Search for the cell housing the specified text and yield its [x, y] center coordinate. 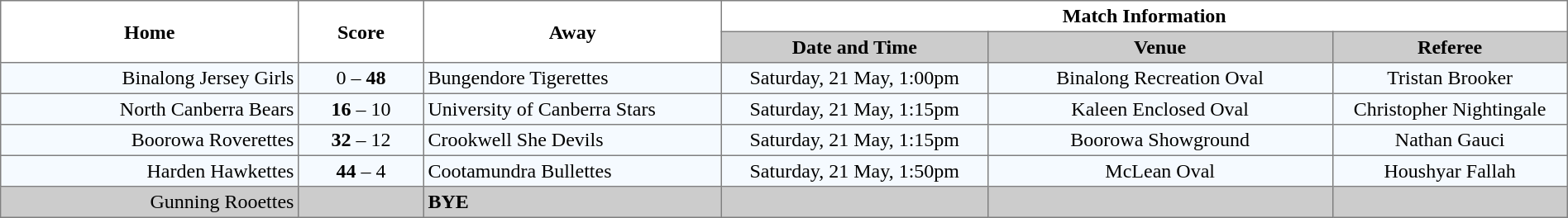
16 – 10 [361, 109]
Away [572, 31]
Kaleen Enclosed Oval [1159, 109]
Binalong Jersey Girls [150, 78]
Bungendore Tigerettes [572, 78]
Venue [1159, 47]
Houshyar Fallah [1450, 171]
32 – 12 [361, 140]
McLean Oval [1159, 171]
Crookwell She Devils [572, 140]
Boorowa Showground [1159, 140]
BYE [572, 202]
Cootamundra Bullettes [572, 171]
Boorowa Roverettes [150, 140]
44 – 4 [361, 171]
Saturday, 21 May, 1:50pm [854, 171]
North Canberra Bears [150, 109]
University of Canberra Stars [572, 109]
Binalong Recreation Oval [1159, 78]
Christopher Nightingale [1450, 109]
Gunning Rooettes [150, 202]
Home [150, 31]
Tristan Brooker [1450, 78]
Match Information [1145, 17]
Harden Hawkettes [150, 171]
Score [361, 31]
Nathan Gauci [1450, 140]
0 – 48 [361, 78]
Referee [1450, 47]
Saturday, 21 May, 1:00pm [854, 78]
Date and Time [854, 47]
